Output the [x, y] coordinate of the center of the cell containing the given text.  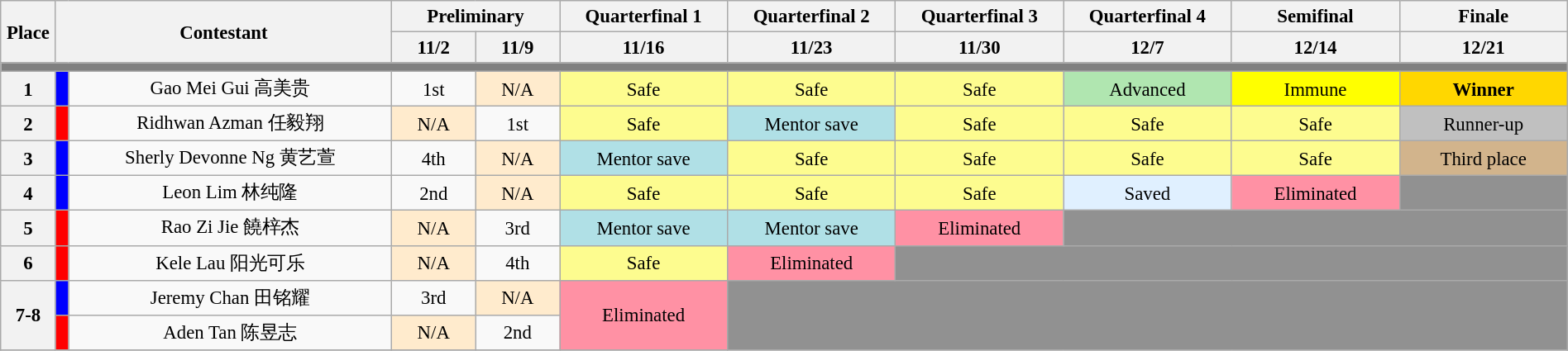
Gao Mei Gui 高美贵 [230, 89]
Kele Lau 阳光可乐 [230, 263]
Finale [1484, 17]
Aden Tan 陈昱志 [230, 332]
Semifinal [1315, 17]
3 [28, 159]
Immune [1315, 89]
Ridhwan Azman 任毅翔 [230, 124]
Jeremy Chan 田铭耀 [230, 297]
1 [28, 89]
Winner [1484, 89]
Rao Zi Jie 饒梓杰 [230, 228]
7-8 [28, 315]
12/14 [1315, 48]
5 [28, 228]
Contestant [223, 31]
Leon Lim 林纯隆 [230, 193]
Preliminary [475, 17]
Runner-up [1484, 124]
Sherly Devonne Ng 黄艺萱 [230, 159]
Place [28, 31]
12/7 [1148, 48]
12/21 [1484, 48]
2 [28, 124]
Quarterfinal 3 [979, 17]
11/23 [812, 48]
Advanced [1148, 89]
4 [28, 193]
11/30 [979, 48]
11/2 [433, 48]
Quarterfinal 2 [812, 17]
Saved [1148, 193]
6 [28, 263]
11/16 [643, 48]
Quarterfinal 1 [643, 17]
Quarterfinal 4 [1148, 17]
11/9 [518, 48]
Third place [1484, 159]
